Output the (x, y) coordinate of the center of the cell containing the given text.  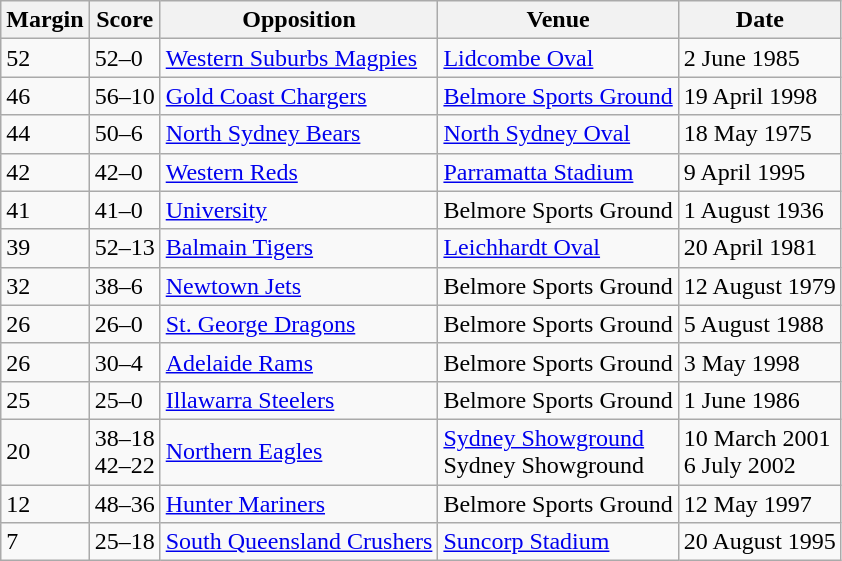
Western Reds (299, 172)
Score (124, 20)
25–0 (124, 400)
56–10 (124, 96)
Adelaide Rams (299, 362)
19 April 1998 (760, 96)
Opposition (299, 20)
46 (45, 96)
Illawarra Steelers (299, 400)
25 (45, 400)
North Sydney Oval (558, 134)
20 August 1995 (760, 542)
42–0 (124, 172)
26–0 (124, 324)
44 (45, 134)
Margin (45, 20)
52–13 (124, 248)
Balmain Tigers (299, 248)
Newtown Jets (299, 286)
South Queensland Crushers (299, 542)
39 (45, 248)
32 (45, 286)
1 June 1986 (760, 400)
2 June 1985 (760, 58)
North Sydney Bears (299, 134)
5 August 1988 (760, 324)
18 May 1975 (760, 134)
Hunter Mariners (299, 503)
12 (45, 503)
Northern Eagles (299, 452)
20 April 1981 (760, 248)
1 August 1936 (760, 210)
41–0 (124, 210)
50–6 (124, 134)
Parramatta Stadium (558, 172)
30–4 (124, 362)
9 April 1995 (760, 172)
38–1842–22 (124, 452)
3 May 1998 (760, 362)
Date (760, 20)
52 (45, 58)
12 May 1997 (760, 503)
Western Suburbs Magpies (299, 58)
Gold Coast Chargers (299, 96)
Venue (558, 20)
52–0 (124, 58)
38–6 (124, 286)
10 March 20016 July 2002 (760, 452)
48–36 (124, 503)
7 (45, 542)
Lidcombe Oval (558, 58)
Sydney ShowgroundSydney Showground (558, 452)
Leichhardt Oval (558, 248)
Suncorp Stadium (558, 542)
42 (45, 172)
20 (45, 452)
25–18 (124, 542)
University (299, 210)
12 August 1979 (760, 286)
41 (45, 210)
St. George Dragons (299, 324)
